Identify which cell holds the provided text, then report its [X, Y] central coordinate. 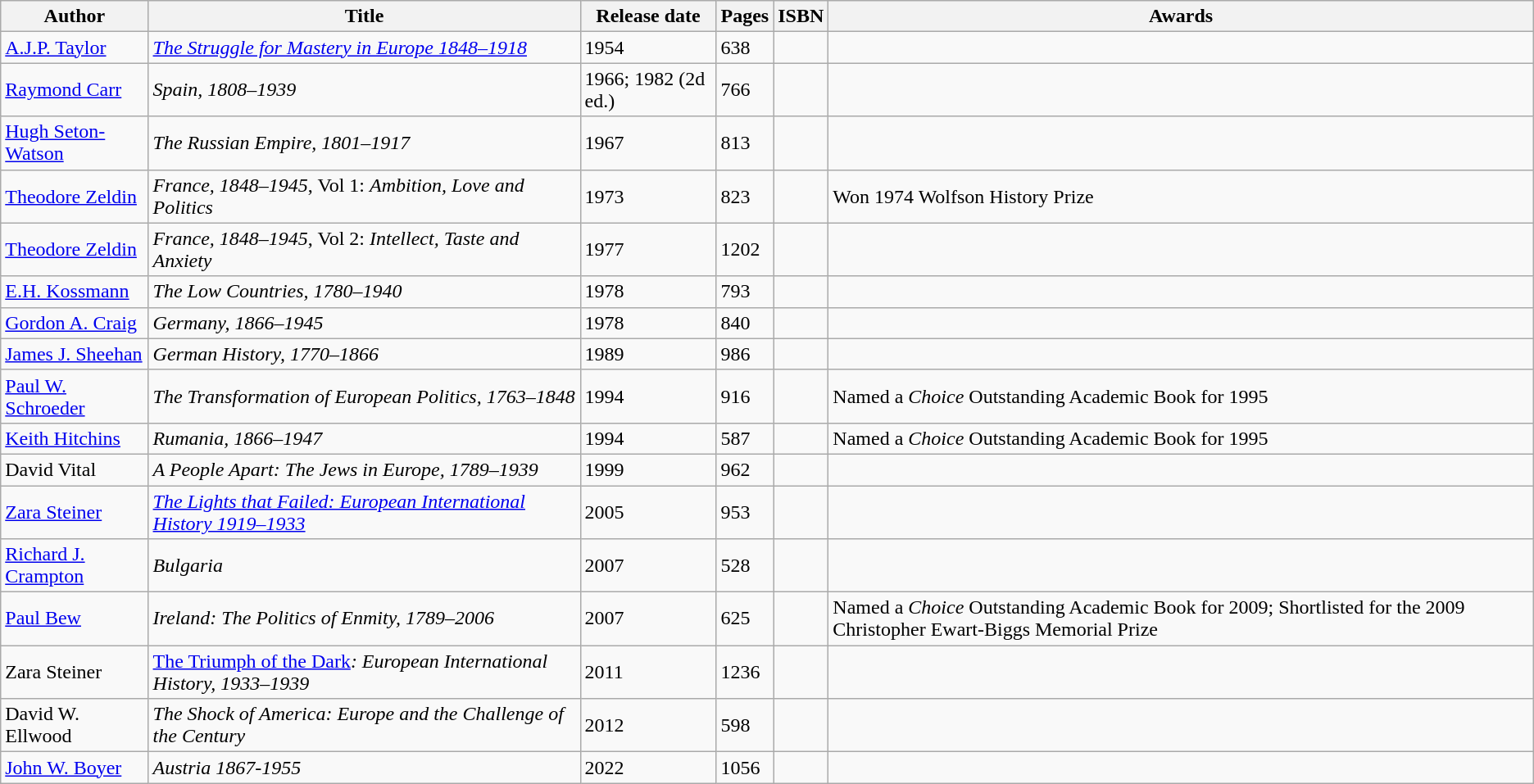
587 [745, 438]
David W. Ellwood [75, 726]
1966; 1982 (2d ed.) [648, 90]
E.H. Kossmann [75, 292]
The Low Countries, 1780–1940 [364, 292]
Release date [648, 16]
David Vital [75, 469]
Paul W. Schroeder [75, 397]
1999 [648, 469]
766 [745, 90]
953 [745, 511]
Rumania, 1866–1947 [364, 438]
Keith Hitchins [75, 438]
823 [745, 197]
Won 1974 Wolfson History Prize [1181, 197]
598 [745, 726]
916 [745, 397]
638 [745, 48]
793 [745, 292]
2011 [648, 672]
Awards [1181, 16]
1056 [745, 768]
The Russian Empire, 1801–1917 [364, 143]
Austria 1867-1955 [364, 768]
The Struggle for Mastery in Europe 1848–1918 [364, 48]
Gordon A. Craig [75, 323]
Paul Bew [75, 619]
A People Apart: The Jews in Europe, 1789–1939 [364, 469]
Germany, 1866–1945 [364, 323]
1236 [745, 672]
962 [745, 469]
Named a Choice Outstanding Academic Book for 2009; Shortlisted for the 2009 Christopher Ewart-Biggs Memorial Prize [1181, 619]
James J. Sheehan [75, 354]
The Lights that Failed: European International History 1919–1933 [364, 511]
1954 [648, 48]
813 [745, 143]
Ireland: The Politics of Enmity, 1789–2006 [364, 619]
986 [745, 354]
840 [745, 323]
528 [745, 565]
625 [745, 619]
2022 [648, 768]
The Shock of America: Europe and the Challenge of the Century [364, 726]
1989 [648, 354]
Title [364, 16]
1202 [745, 249]
Author [75, 16]
2005 [648, 511]
A.J.P. Taylor [75, 48]
France, 1848–1945, Vol 2: Intellect, Taste and Anxiety [364, 249]
1977 [648, 249]
Spain, 1808–1939 [364, 90]
2012 [648, 726]
The Transformation of European Politics, 1763–1848 [364, 397]
German History, 1770–1866 [364, 354]
Pages [745, 16]
The Triumph of the Dark: European International History, 1933–1939 [364, 672]
Richard J. Crampton [75, 565]
Raymond Carr [75, 90]
Bulgaria [364, 565]
ISBN [801, 16]
1967 [648, 143]
John W. Boyer [75, 768]
Hugh Seton-Watson [75, 143]
1973 [648, 197]
France, 1848–1945, Vol 1: Ambition, Love and Politics [364, 197]
